Return [x, y] of the center of cell containing provided text 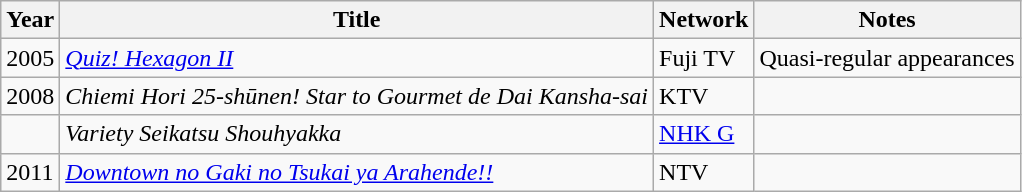
Downtown no Gaki no Tsukai ya Arahende!! [357, 172]
Fuji TV [704, 58]
NTV [704, 172]
KTV [704, 96]
Notes [887, 20]
Variety Seikatsu Shouhyakka [357, 134]
Quasi-regular appearances [887, 58]
NHK G [704, 134]
Year [30, 20]
Chiemi Hori 25-shūnen! Star to Gourmet de Dai Kansha-sai [357, 96]
Network [704, 20]
2008 [30, 96]
Title [357, 20]
Quiz! Hexagon II [357, 58]
2011 [30, 172]
2005 [30, 58]
